Scan for the cell matching the given text and deliver its [X, Y] coordinate at center. 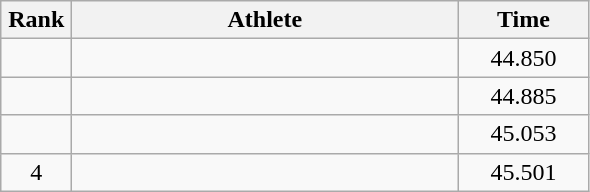
4 [36, 172]
Rank [36, 20]
Time [524, 20]
45.501 [524, 172]
45.053 [524, 134]
44.885 [524, 96]
Athlete [265, 20]
44.850 [524, 58]
